For the text-containing cell, return its midpoint in (x, y) coordinate format. 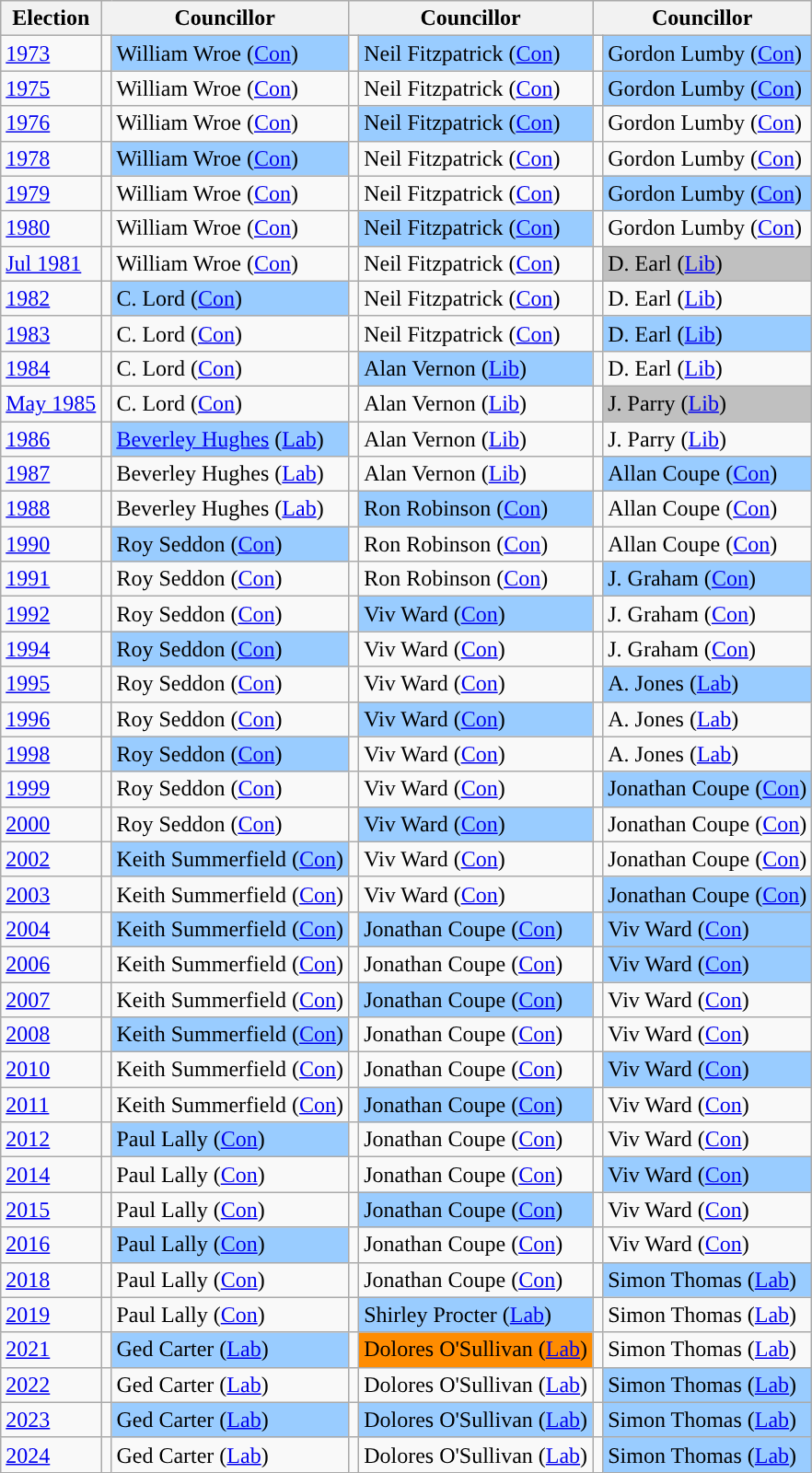
Election (52, 18)
2015 (52, 1210)
2002 (52, 859)
1988 (52, 509)
1978 (52, 158)
1990 (52, 544)
1975 (52, 88)
1973 (52, 53)
1983 (52, 333)
May 1985 (52, 403)
2019 (52, 1315)
2010 (52, 1070)
1995 (52, 684)
2016 (52, 1245)
2008 (52, 1035)
2007 (52, 999)
1994 (52, 649)
1982 (52, 298)
Jul 1981 (52, 263)
1991 (52, 579)
Shirley Procter (Lab) (476, 1315)
2011 (52, 1105)
2003 (52, 894)
1987 (52, 474)
1996 (52, 719)
1976 (52, 123)
2022 (52, 1385)
1984 (52, 368)
1986 (52, 439)
1999 (52, 789)
2006 (52, 964)
2004 (52, 929)
2000 (52, 824)
1979 (52, 193)
2024 (52, 1455)
1992 (52, 614)
1998 (52, 754)
2021 (52, 1350)
2012 (52, 1140)
2018 (52, 1280)
1980 (52, 228)
2014 (52, 1175)
2023 (52, 1420)
